Scan for the cell matching the given text and deliver its [X, Y] coordinate at center. 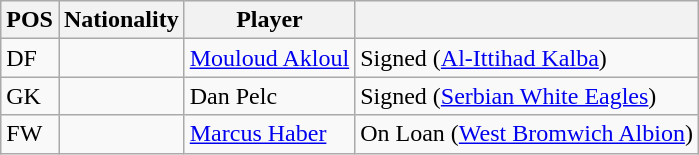
FW [30, 134]
On Loan (West Bromwich Albion) [527, 134]
Dan Pelc [269, 96]
Mouloud Akloul [269, 58]
Nationality [121, 20]
POS [30, 20]
Marcus Haber [269, 134]
Signed (Al-Ittihad Kalba) [527, 58]
Player [269, 20]
DF [30, 58]
Signed (Serbian White Eagles) [527, 96]
GK [30, 96]
